Output the (X, Y) coordinate of the center of the cell containing the given text.  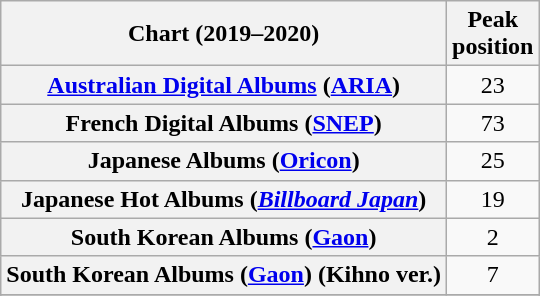
73 (493, 123)
Chart (2019–2020) (224, 34)
Japanese Albums (Oricon) (224, 161)
Peakposition (493, 34)
2 (493, 237)
Japanese Hot Albums (Billboard Japan) (224, 199)
23 (493, 85)
South Korean Albums (Gaon) (224, 237)
Australian Digital Albums (ARIA) (224, 85)
French Digital Albums (SNEP) (224, 123)
19 (493, 199)
7 (493, 275)
South Korean Albums (Gaon) (Kihno ver.) (224, 275)
25 (493, 161)
